Determine the [X, Y] coordinate at the center of the cell enclosing the given text.  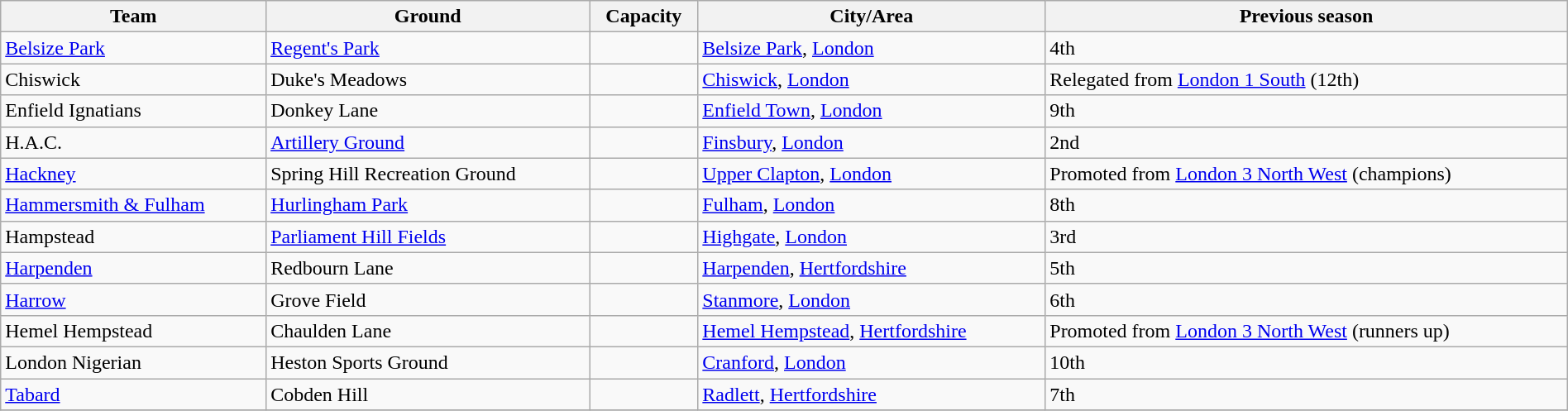
Finsbury, London [872, 142]
Heston Sports Ground [428, 362]
Highgate, London [872, 237]
Hammersmith & Fulham [134, 205]
Upper Clapton, London [872, 174]
Enfield Town, London [872, 111]
Harrow [134, 299]
9th [1307, 111]
Regent's Park [428, 48]
6th [1307, 299]
Donkey Lane [428, 111]
Tabard [134, 394]
Harpenden [134, 268]
Chiswick [134, 79]
4th [1307, 48]
City/Area [872, 17]
Previous season [1307, 17]
5th [1307, 268]
Cranford, London [872, 362]
Promoted from London 3 North West (runners up) [1307, 331]
Enfield Ignatians [134, 111]
Artillery Ground [428, 142]
Spring Hill Recreation Ground [428, 174]
Ground [428, 17]
H.A.C. [134, 142]
Chiswick, London [872, 79]
Hampstead [134, 237]
3rd [1307, 237]
Team [134, 17]
Capacity [643, 17]
Duke's Meadows [428, 79]
Chaulden Lane [428, 331]
Redbourn Lane [428, 268]
Cobden Hill [428, 394]
Hackney [134, 174]
10th [1307, 362]
8th [1307, 205]
Stanmore, London [872, 299]
Parliament Hill Fields [428, 237]
Harpenden, Hertfordshire [872, 268]
Relegated from London 1 South (12th) [1307, 79]
Belsize Park, London [872, 48]
Hurlingham Park [428, 205]
7th [1307, 394]
Belsize Park [134, 48]
Hemel Hempstead, Hertfordshire [872, 331]
2nd [1307, 142]
Fulham, London [872, 205]
Hemel Hempstead [134, 331]
London Nigerian [134, 362]
Promoted from London 3 North West (champions) [1307, 174]
Radlett, Hertfordshire [872, 394]
Grove Field [428, 299]
